Search for the cell housing the specified text and yield its (X, Y) center coordinate. 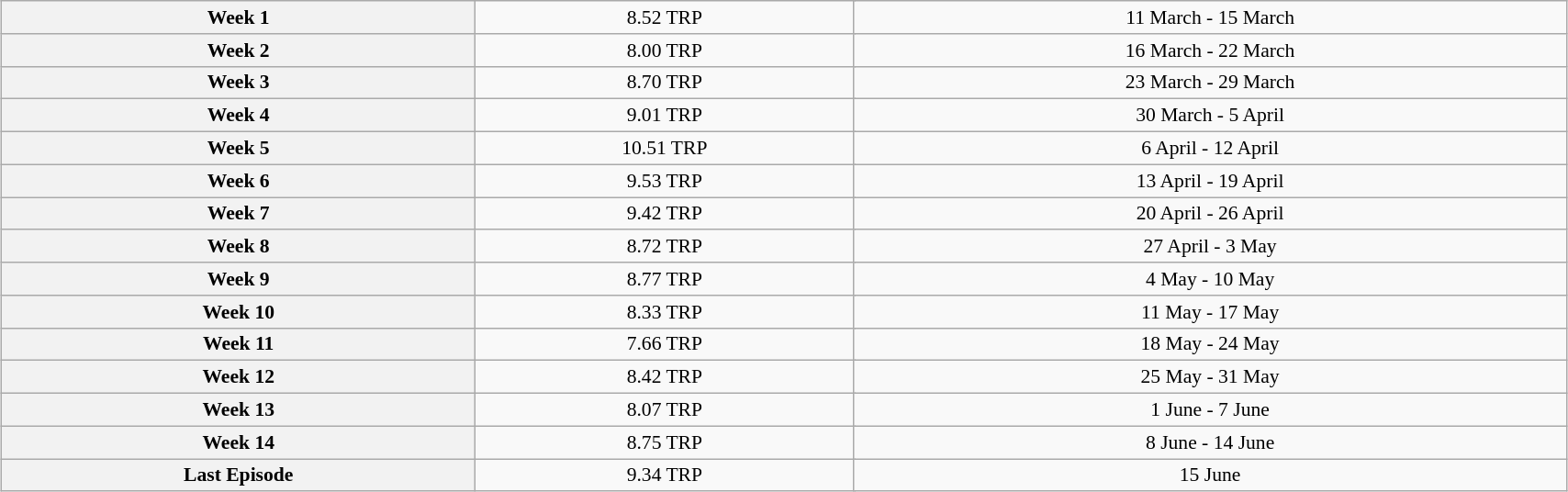
8.33 TRP (665, 312)
Week 11 (239, 344)
Week 6 (239, 181)
8.70 TRP (665, 83)
18 May - 24 May (1210, 344)
Week 12 (239, 377)
11 March - 15 March (1210, 17)
11 May - 17 May (1210, 312)
Week 7 (239, 214)
8.52 TRP (665, 17)
8.75 TRP (665, 442)
Week 9 (239, 279)
10.51 TRP (665, 149)
30 March - 5 April (1210, 116)
9.42 TRP (665, 214)
9.34 TRP (665, 475)
Week 8 (239, 247)
Week 1 (239, 17)
Last Episode (239, 475)
8.42 TRP (665, 377)
Week 10 (239, 312)
Week 13 (239, 410)
13 April - 19 April (1210, 181)
15 June (1210, 475)
8 June - 14 June (1210, 442)
Week 3 (239, 83)
Week 5 (239, 149)
1 June - 7 June (1210, 410)
8.77 TRP (665, 279)
8.00 TRP (665, 50)
Week 2 (239, 50)
27 April - 3 May (1210, 247)
23 March - 29 March (1210, 83)
9.53 TRP (665, 181)
Week 14 (239, 442)
6 April - 12 April (1210, 149)
7.66 TRP (665, 344)
16 March - 22 March (1210, 50)
Week 4 (239, 116)
4 May - 10 May (1210, 279)
8.07 TRP (665, 410)
20 April - 26 April (1210, 214)
8.72 TRP (665, 247)
9.01 TRP (665, 116)
25 May - 31 May (1210, 377)
